Scan for the cell matching the given text and deliver its [X, Y] coordinate at center. 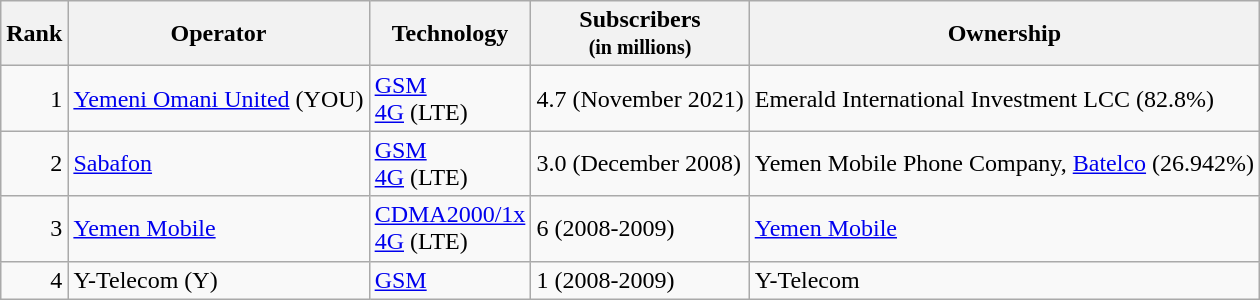
Y-Telecom (Y) [218, 280]
6 (2008-2009) [640, 228]
1 [34, 98]
Rank [34, 34]
CDMA2000/1x4G (LTE) [450, 228]
3.0 (December 2008) [640, 164]
Emerald International Investment LCC (82.8%) [1004, 98]
2 [34, 164]
Technology [450, 34]
4.7 (November 2021) [640, 98]
3 [34, 228]
Yemen Mobile Phone Company, Batelco (26.942%) [1004, 164]
1 (2008-2009) [640, 280]
Operator [218, 34]
Y-Telecom [1004, 280]
GSM [450, 280]
Yemeni Omani United (YOU) [218, 98]
Sabafon [218, 164]
Ownership [1004, 34]
Subscribers(in millions) [640, 34]
4 [34, 280]
